From the cell containing the given text, extract its center point as (x, y) coordinate. 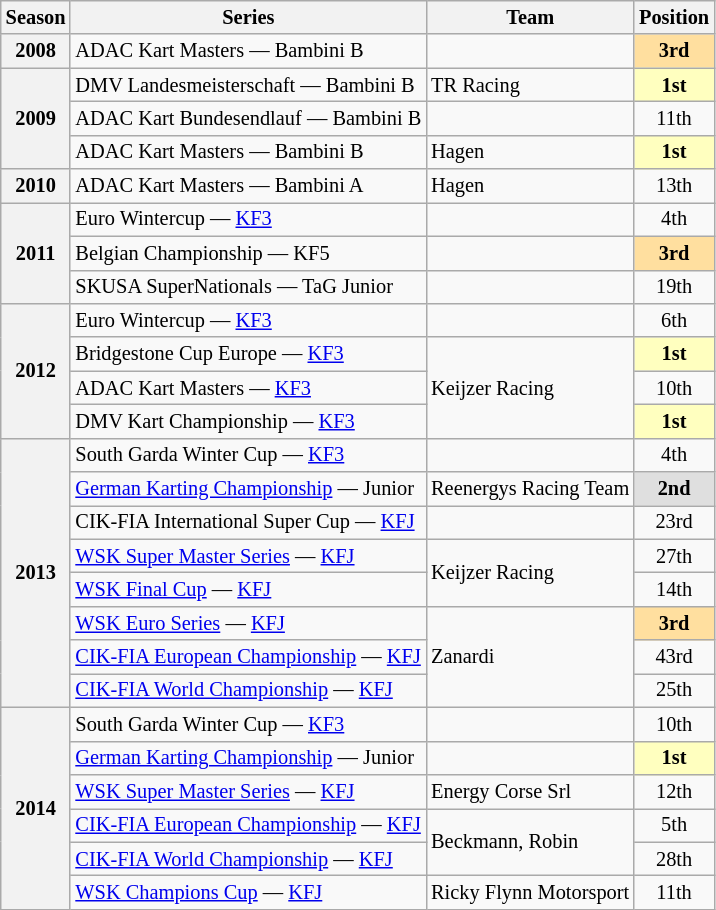
Ricky Flynn Motorsport (530, 892)
CIK-FIA International Super Cup — KFJ (248, 522)
6th (674, 320)
DMV Kart Championship — KF3 (248, 421)
Beckmann, Robin (530, 842)
WSK Champions Cup — KFJ (248, 892)
Belgian Championship — KF5 (248, 253)
ADAC Kart Masters — KF3 (248, 388)
2nd (674, 489)
2008 (36, 51)
ADAC Kart Bundesendlauf — Bambini B (248, 118)
DMV Landesmeisterschaft — Bambini B (248, 85)
2011 (36, 252)
12th (674, 791)
WSK Final Cup — KFJ (248, 589)
Season (36, 17)
SKUSA SuperNationals — TaG Junior (248, 287)
2009 (36, 118)
2013 (36, 572)
5th (674, 825)
WSK Euro Series — KFJ (248, 623)
43rd (674, 657)
Position (674, 17)
Reenergys Racing Team (530, 489)
23rd (674, 522)
2010 (36, 186)
Team (530, 17)
ADAC Kart Masters — Bambini A (248, 186)
Energy Corse Srl (530, 791)
2012 (36, 370)
25th (674, 690)
Bridgestone Cup Europe — KF3 (248, 354)
Zanardi (530, 656)
14th (674, 589)
TR Racing (530, 85)
28th (674, 859)
Series (248, 17)
19th (674, 287)
2014 (36, 808)
27th (674, 556)
13th (674, 186)
